Find where the given text appears and provide that cell's center as (x, y) coordinate. 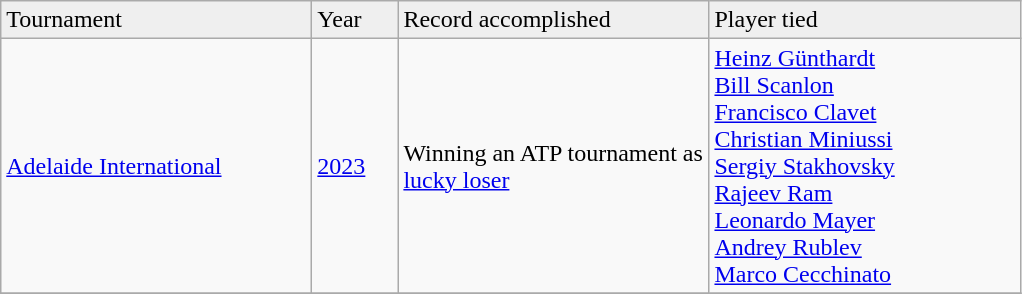
Adelaide International (156, 166)
Player tied (864, 20)
2023 (355, 166)
Tournament (156, 20)
Winning an ATP tournament as lucky loser (554, 166)
Heinz GünthardtBill ScanlonFrancisco ClavetChristian MiniussiSergiy StakhovskyRajeev RamLeonardo MayerAndrey RublevMarco Cecchinato (864, 166)
Record accomplished (554, 20)
Year (355, 20)
